Locate the cell with the specified text and output its (x, y) center coordinate. 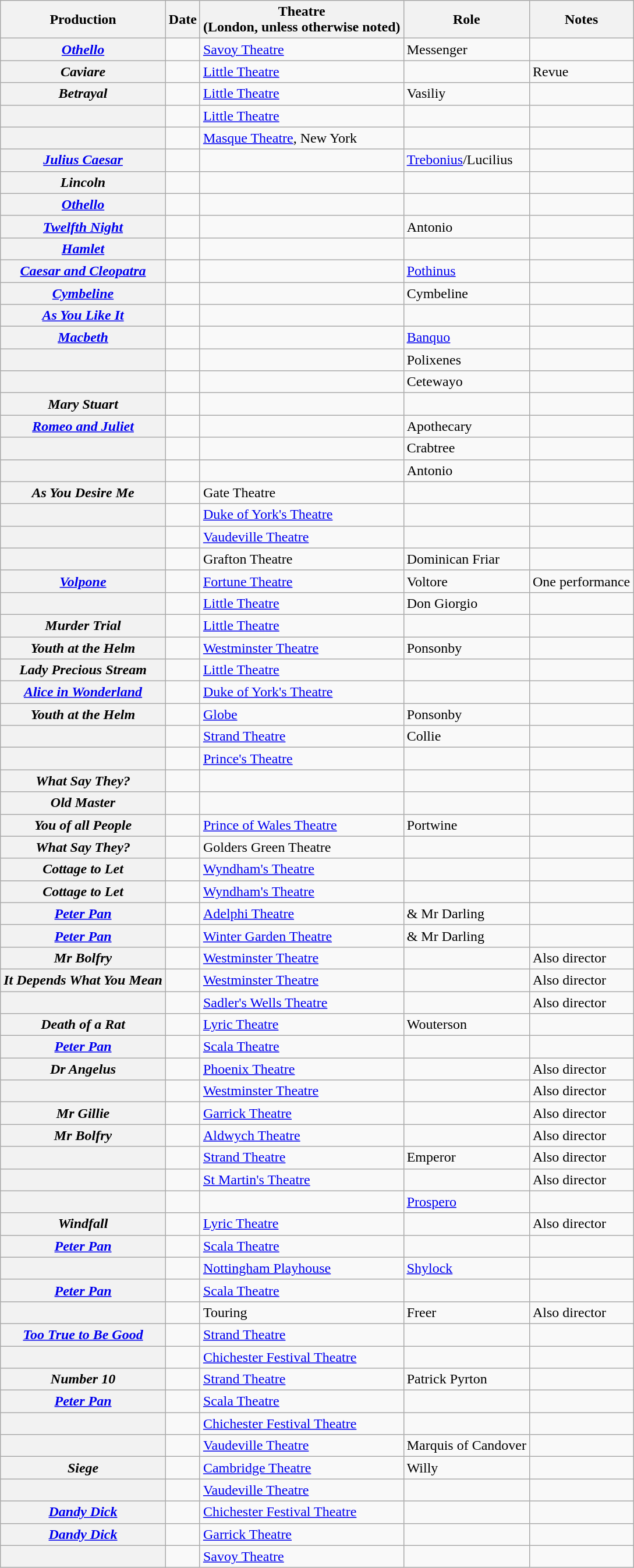
Prospero (466, 1202)
Number 10 (83, 1379)
Collie (466, 737)
Romeo and Juliet (83, 426)
Globe (302, 714)
Hamlet (83, 249)
Don Giorgio (466, 603)
Production (83, 20)
Crabtree (466, 448)
Apothecary (466, 426)
Death of a Rat (83, 1025)
Aldwych Theatre (302, 1135)
Phoenix Theatre (302, 1069)
Siege (83, 1468)
Betrayal (83, 94)
Mary Stuart (83, 404)
Murder Trial (83, 625)
Winter Garden Theatre (302, 936)
Too True to Be Good (83, 1335)
Notes (581, 20)
Mr Gillie (83, 1113)
Dr Angelus (83, 1069)
Theatre(London, unless otherwise noted) (302, 20)
It Depends What You Mean (83, 980)
Date (183, 20)
Lady Precious Stream (83, 670)
Masque Theatre, New York (302, 138)
St Martin's Theatre (302, 1180)
Julius Caesar (83, 160)
Portwine (466, 825)
Volpone (83, 581)
Revue (581, 72)
Trebonius/Lucilius (466, 160)
Windfall (83, 1224)
Marquis of Candover (466, 1446)
Dominican Friar (466, 559)
Caesar and Cleopatra (83, 271)
Nottingham Playhouse (302, 1268)
As You Desire Me (83, 493)
Grafton Theatre (302, 559)
Twelfth Night (83, 226)
Touring (302, 1312)
Sadler's Wells Theatre (302, 1002)
Caviare (83, 72)
Prince of Wales Theatre (302, 825)
Gate Theatre (302, 493)
Adelphi Theatre (302, 914)
You of all People (83, 825)
Shylock (466, 1268)
Lincoln (83, 182)
Wouterson (466, 1025)
As You Like It (83, 316)
Fortune Theatre (302, 581)
Pothinus (466, 271)
Macbeth (83, 338)
Golders Green Theatre (302, 847)
Vasiliy (466, 94)
Cambridge Theatre (302, 1468)
Role (466, 20)
Alice in Wonderland (83, 692)
Emperor (466, 1158)
Cetewayo (466, 382)
Voltore (466, 581)
Banquo (466, 338)
One performance (581, 581)
Patrick Pyrton (466, 1379)
Messenger (466, 49)
Prince's Theatre (302, 759)
Willy (466, 1468)
Polixenes (466, 360)
Old Master (83, 803)
Freer (466, 1312)
